Search for the cell housing the specified text and yield its [X, Y] center coordinate. 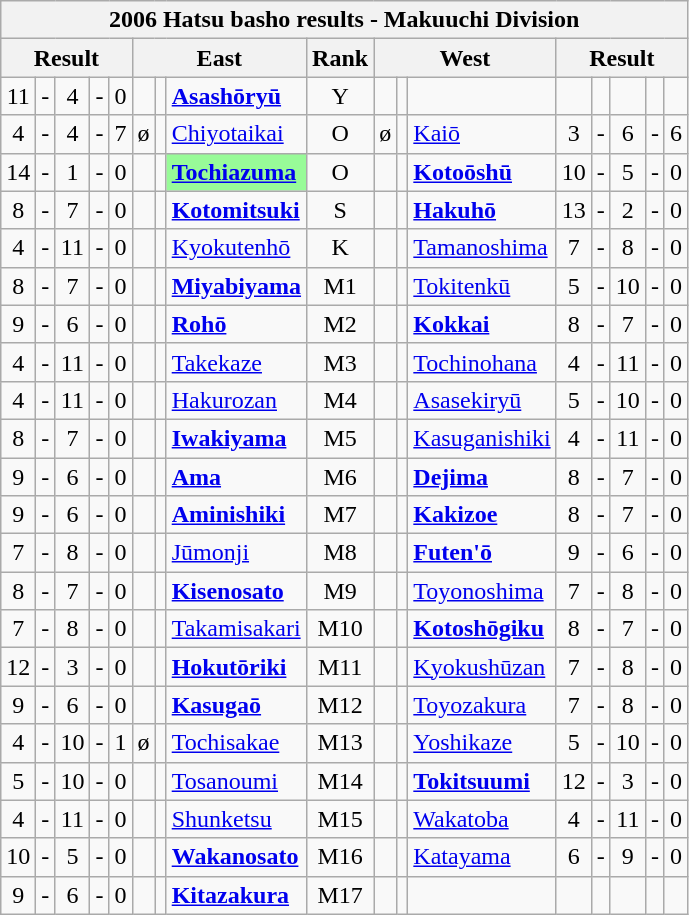
Iwakiyama [236, 438]
M6 [340, 477]
M14 [340, 781]
Kyokushūzan [482, 667]
2006 Hatsu basho results - Makuuchi Division [344, 20]
Miyabiyama [236, 286]
Kasuganishiki [482, 438]
14 [18, 172]
Katayama [482, 857]
M1 [340, 286]
Yoshikaze [482, 743]
M17 [340, 895]
Toyonoshima [482, 591]
Aminishiki [236, 515]
Tokitsuumi [482, 781]
M7 [340, 515]
Rohō [236, 324]
Wakanosato [236, 857]
Tochinohana [482, 362]
Tamanoshima [482, 248]
West [466, 58]
2 [628, 210]
Asasekiryū [482, 400]
M11 [340, 667]
Hakurozan [236, 400]
Rank [340, 58]
Kaiō [482, 134]
Chiyotaikai [236, 134]
M4 [340, 400]
M8 [340, 553]
Ama [236, 477]
M3 [340, 362]
Kakizoe [482, 515]
M2 [340, 324]
Kotoshōgiku [482, 629]
Shunketsu [236, 819]
Tosanoumi [236, 781]
Kotoōshū [482, 172]
Hokutōriki [236, 667]
M5 [340, 438]
M16 [340, 857]
Toyozakura [482, 705]
Kokkai [482, 324]
Asashōryū [236, 96]
Kitazakura [236, 895]
S [340, 210]
Dejima [482, 477]
Tochisakae [236, 743]
Tokitenkū [482, 286]
Takekaze [236, 362]
K [340, 248]
Jūmonji [236, 553]
Wakatoba [482, 819]
Hakuhō [482, 210]
M15 [340, 819]
Futen'ō [482, 553]
Kyokutenhō [236, 248]
Kisenosato [236, 591]
Takamisakari [236, 629]
M10 [340, 629]
M13 [340, 743]
M9 [340, 591]
Y [340, 96]
M12 [340, 705]
13 [574, 210]
Kasugaō [236, 705]
Kotomitsuki [236, 210]
Tochiazuma [236, 172]
East [220, 58]
